Return the [x, y] coordinate for the center point of the cell that contains the specified text.  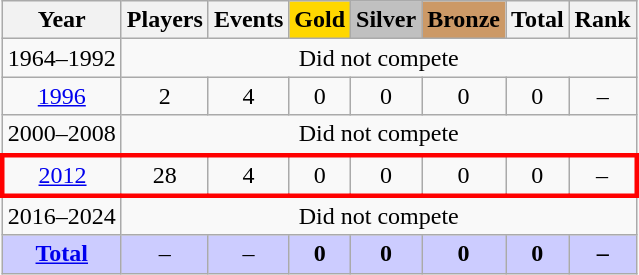
2012 [62, 174]
Players [164, 20]
Gold [320, 20]
2000–2008 [62, 135]
28 [164, 174]
2 [164, 96]
Bronze [464, 20]
1996 [62, 96]
1964–1992 [62, 58]
Silver [386, 20]
Rank [602, 20]
Year [62, 20]
Events [248, 20]
2016–2024 [62, 216]
